For the text-containing cell, return its midpoint in [x, y] coordinate format. 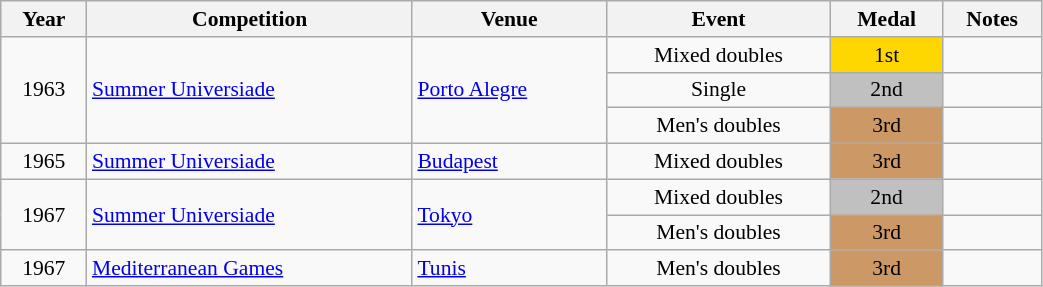
Tunis [509, 269]
Budapest [509, 162]
Venue [509, 19]
Notes [992, 19]
1965 [44, 162]
Event [718, 19]
Year [44, 19]
Mediterranean Games [250, 269]
Tokyo [509, 214]
Competition [250, 19]
Single [718, 90]
Medal [886, 19]
Porto Alegre [509, 90]
1st [886, 55]
1963 [44, 90]
